Capture the cell that displays the provided text and extract its (x, y) central coordinate. 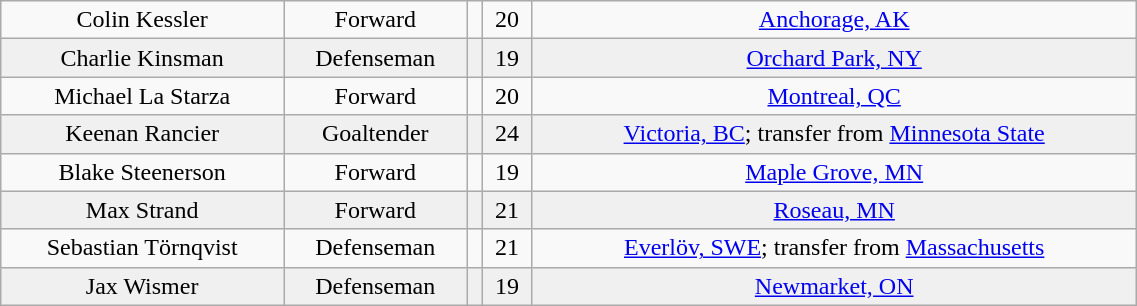
Keenan Rancier (142, 134)
Maple Grove, MN (834, 172)
Goaltender (376, 134)
Blake Steenerson (142, 172)
Newmarket, ON (834, 286)
Colin Kessler (142, 20)
Orchard Park, NY (834, 58)
Jax Wismer (142, 286)
Montreal, QC (834, 96)
Victoria, BC; transfer from Minnesota State (834, 134)
Charlie Kinsman (142, 58)
Max Strand (142, 210)
Sebastian Törnqvist (142, 248)
Roseau, MN (834, 210)
Michael La Starza (142, 96)
Everlöv, SWE; transfer from Massachusetts (834, 248)
24 (506, 134)
Anchorage, AK (834, 20)
